Identify which cell holds the provided text, then report its (X, Y) central coordinate. 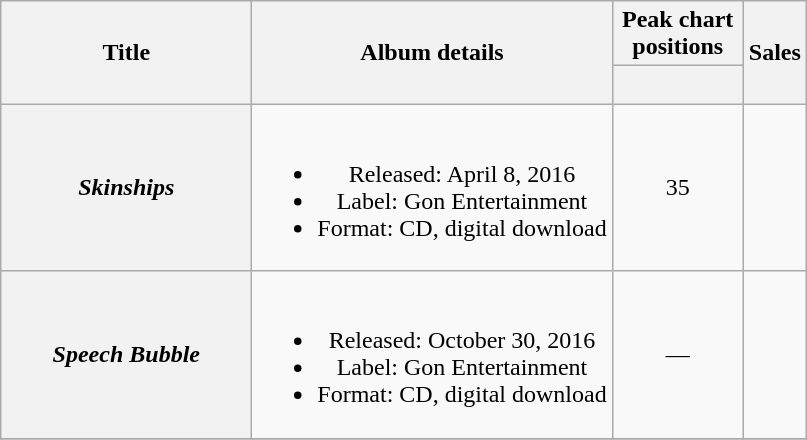
Sales (774, 52)
Peak chart positions (678, 34)
Speech Bubble (126, 354)
Skinships (126, 188)
Album details (432, 52)
Released: October 30, 2016Label: Gon EntertainmentFormat: CD, digital download (432, 354)
— (678, 354)
Released: April 8, 2016Label: Gon EntertainmentFormat: CD, digital download (432, 188)
35 (678, 188)
Title (126, 52)
